Scan for the cell matching the given text and deliver its (x, y) coordinate at center. 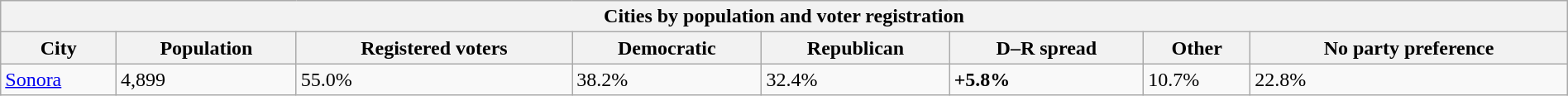
Cities by population and voter registration (784, 17)
+5.8% (1047, 79)
City (59, 48)
4,899 (207, 79)
Population (207, 48)
No party preference (1409, 48)
32.4% (855, 79)
22.8% (1409, 79)
10.7% (1198, 79)
55.0% (433, 79)
Registered voters (433, 48)
38.2% (667, 79)
Republican (855, 48)
Democratic (667, 48)
Other (1198, 48)
Sonora (59, 79)
D–R spread (1047, 48)
